Capture the cell that displays the provided text and extract its [X, Y] central coordinate. 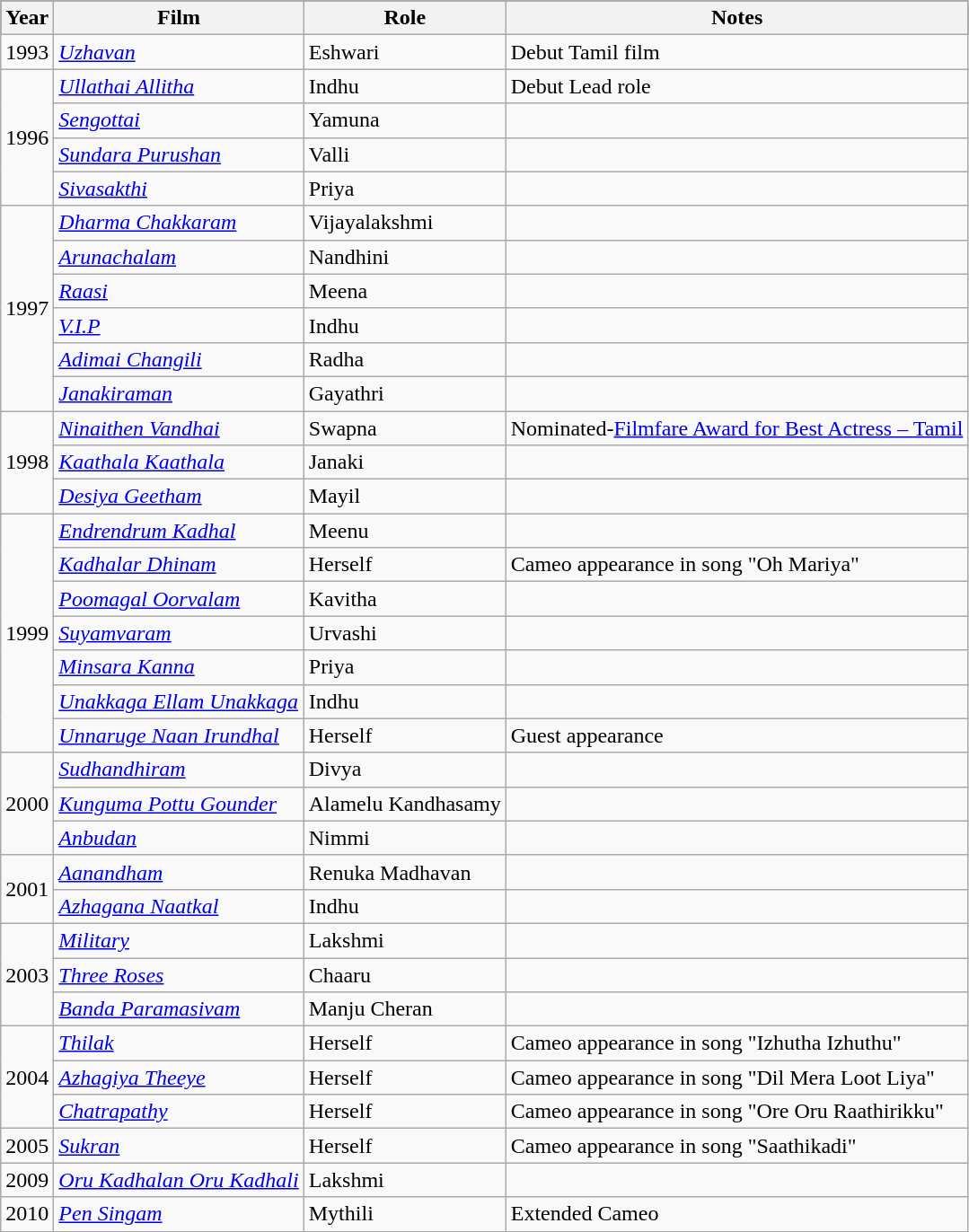
Unnaruge Naan Irundhal [179, 735]
Kunguma Pottu Gounder [179, 804]
Poomagal Oorvalam [179, 599]
1993 [27, 52]
Mythili [404, 1214]
Cameo appearance in song "Oh Mariya" [736, 565]
Year [27, 18]
Film [179, 18]
Ullathai Allitha [179, 86]
Urvashi [404, 633]
2009 [27, 1180]
Banda Paramasivam [179, 1009]
Role [404, 18]
Swapna [404, 428]
Chaaru [404, 974]
Unakkaga Ellam Unakkaga [179, 701]
2000 [27, 804]
Oru Kadhalan Oru Kadhali [179, 1180]
Raasi [179, 291]
Suyamvaram [179, 633]
Notes [736, 18]
Adimai Changili [179, 359]
Azhagana Naatkal [179, 906]
Anbudan [179, 838]
Nandhini [404, 257]
2005 [27, 1146]
Radha [404, 359]
Military [179, 940]
Janaki [404, 462]
Nimmi [404, 838]
Kavitha [404, 599]
Valli [404, 154]
Kaathala Kaathala [179, 462]
Meena [404, 291]
Eshwari [404, 52]
V.I.P [179, 325]
Sundara Purushan [179, 154]
Endrendrum Kadhal [179, 531]
2003 [27, 974]
Debut Tamil film [736, 52]
2010 [27, 1214]
Cameo appearance in song "Ore Oru Raathirikku" [736, 1112]
Sengottai [179, 120]
Arunachalam [179, 257]
Sudhandhiram [179, 770]
Chatrapathy [179, 1112]
Manju Cheran [404, 1009]
1997 [27, 308]
Sukran [179, 1146]
Pen Singam [179, 1214]
Azhagiya Theeye [179, 1078]
Divya [404, 770]
Dharma Chakkaram [179, 223]
Cameo appearance in song "Saathikadi" [736, 1146]
Janakiraman [179, 393]
Yamuna [404, 120]
Cameo appearance in song "Dil Mera Loot Liya" [736, 1078]
Aanandham [179, 872]
2004 [27, 1078]
1998 [27, 462]
Meenu [404, 531]
Gayathri [404, 393]
Guest appearance [736, 735]
2001 [27, 889]
Nominated-Filmfare Award for Best Actress – Tamil [736, 428]
Alamelu Kandhasamy [404, 804]
Vijayalakshmi [404, 223]
Debut Lead role [736, 86]
Uzhavan [179, 52]
Kadhalar Dhinam [179, 565]
Thilak [179, 1043]
1999 [27, 633]
Three Roses [179, 974]
1996 [27, 137]
Mayil [404, 497]
Renuka Madhavan [404, 872]
Sivasakthi [179, 189]
Extended Cameo [736, 1214]
Ninaithen Vandhai [179, 428]
Minsara Kanna [179, 667]
Desiya Geetham [179, 497]
Cameo appearance in song "Izhutha Izhuthu" [736, 1043]
